Pinpoint the cell where the given text exists, returning its (x, y) midpoint coordinate. 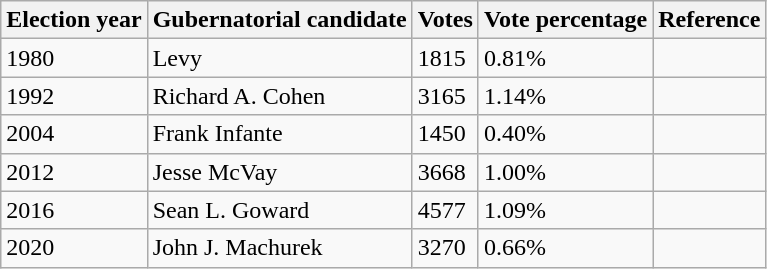
Election year (74, 20)
2016 (74, 210)
3270 (445, 248)
Gubernatorial candidate (280, 20)
1450 (445, 134)
1.14% (565, 96)
Vote percentage (565, 20)
1992 (74, 96)
Votes (445, 20)
Reference (710, 20)
Frank Infante (280, 134)
John J. Machurek (280, 248)
2012 (74, 172)
Sean L. Goward (280, 210)
0.81% (565, 58)
3165 (445, 96)
Richard A. Cohen (280, 96)
1815 (445, 58)
Levy (280, 58)
1.09% (565, 210)
2020 (74, 248)
0.40% (565, 134)
0.66% (565, 248)
4577 (445, 210)
1.00% (565, 172)
3668 (445, 172)
2004 (74, 134)
1980 (74, 58)
Jesse McVay (280, 172)
